Detect which cell encompasses the target text, then output its (X, Y) center coordinate. 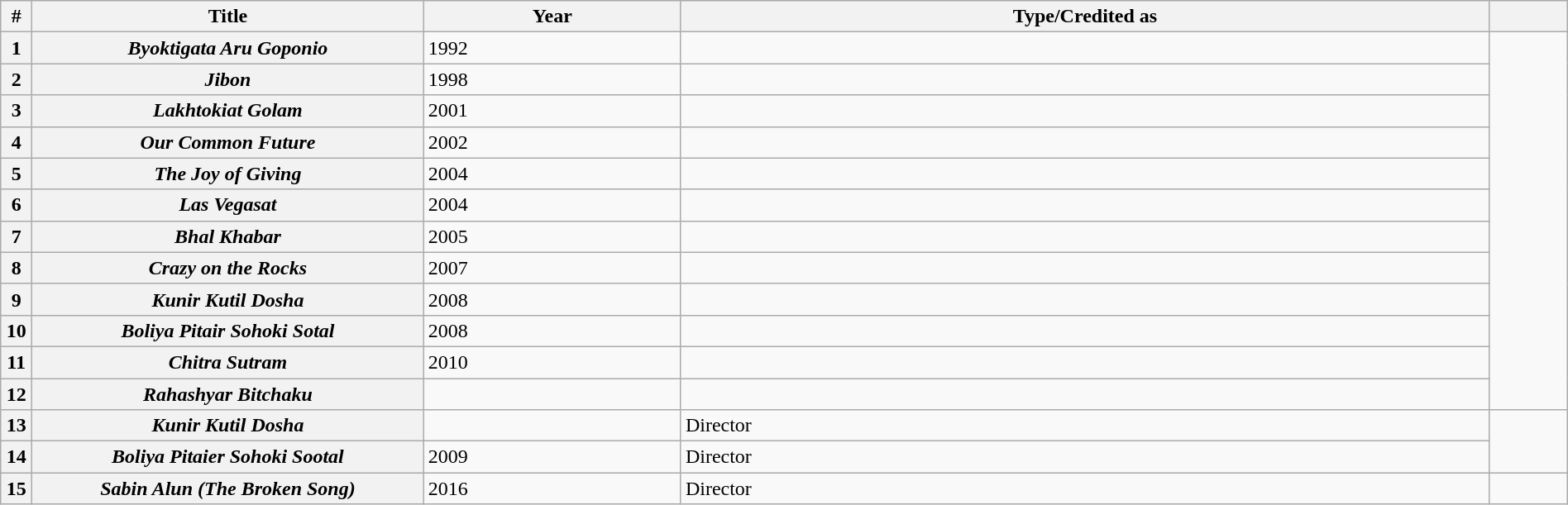
Type/Credited as (1085, 17)
15 (17, 488)
11 (17, 362)
Chitra Sutram (228, 362)
9 (17, 299)
Crazy on the Rocks (228, 268)
The Joy of Giving (228, 174)
10 (17, 331)
Our Common Future (228, 142)
2016 (552, 488)
2009 (552, 457)
2002 (552, 142)
2010 (552, 362)
6 (17, 205)
2 (17, 79)
2001 (552, 111)
5 (17, 174)
# (17, 17)
Sabin Alun (The Broken Song) (228, 488)
Boliya Pitaier Sohoki Sootal (228, 457)
Rahashyar Bitchaku (228, 394)
1998 (552, 79)
Byoktigata Aru Goponio (228, 48)
7 (17, 236)
Bhal Khabar (228, 236)
3 (17, 111)
Title (228, 17)
Jibon (228, 79)
Lakhtokiat Golam (228, 111)
Boliya Pitair Sohoki Sotal (228, 331)
8 (17, 268)
1 (17, 48)
2007 (552, 268)
12 (17, 394)
Year (552, 17)
2005 (552, 236)
4 (17, 142)
14 (17, 457)
1992 (552, 48)
13 (17, 426)
Las Vegasat (228, 205)
